For the text-containing cell, return its midpoint in [X, Y] coordinate format. 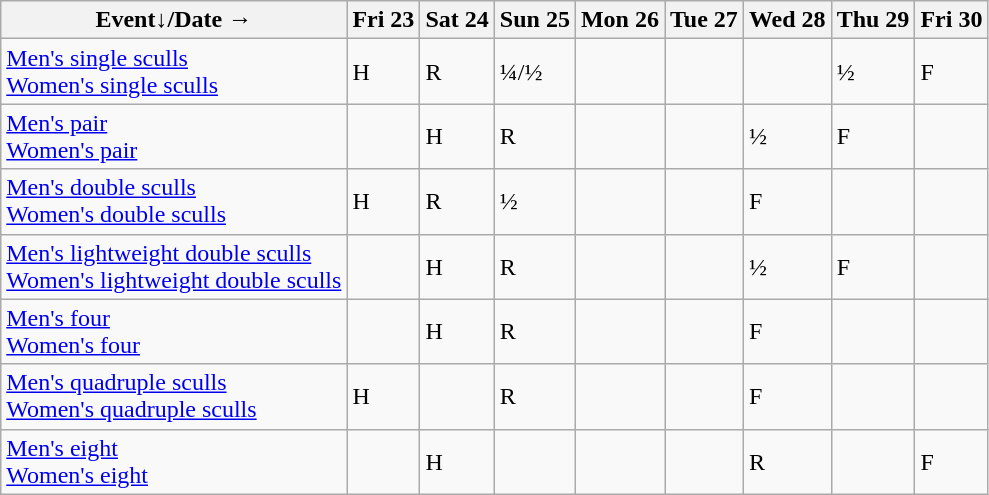
Event↓/Date → [174, 20]
Men's eightWomen's eight [174, 462]
Men's pairWomen's pair [174, 136]
Men's double scullsWomen's double sculls [174, 202]
Fri 23 [384, 20]
Men's fourWomen's four [174, 332]
Sat 24 [457, 20]
Sun 25 [534, 20]
Fri 30 [952, 20]
Men's single scullsWomen's single sculls [174, 72]
Men's quadruple scullsWomen's quadruple sculls [174, 396]
Men's lightweight double scullsWomen's lightweight double sculls [174, 266]
Tue 27 [704, 20]
Wed 28 [787, 20]
Mon 26 [620, 20]
Thu 29 [873, 20]
¼/½ [534, 72]
